From the cell containing the given text, extract its center point as (x, y) coordinate. 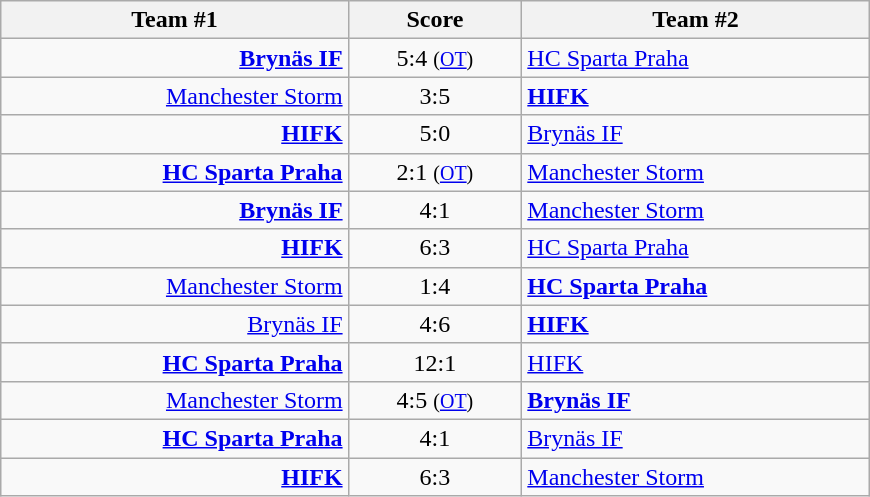
4:5 (OT) (435, 400)
3:5 (435, 96)
5:4 (OT) (435, 58)
1:4 (435, 286)
2:1 (OT) (435, 172)
5:0 (435, 134)
Score (435, 20)
Team #2 (696, 20)
12:1 (435, 362)
4:6 (435, 324)
Team #1 (174, 20)
